Search for the cell housing the specified text and yield its [X, Y] center coordinate. 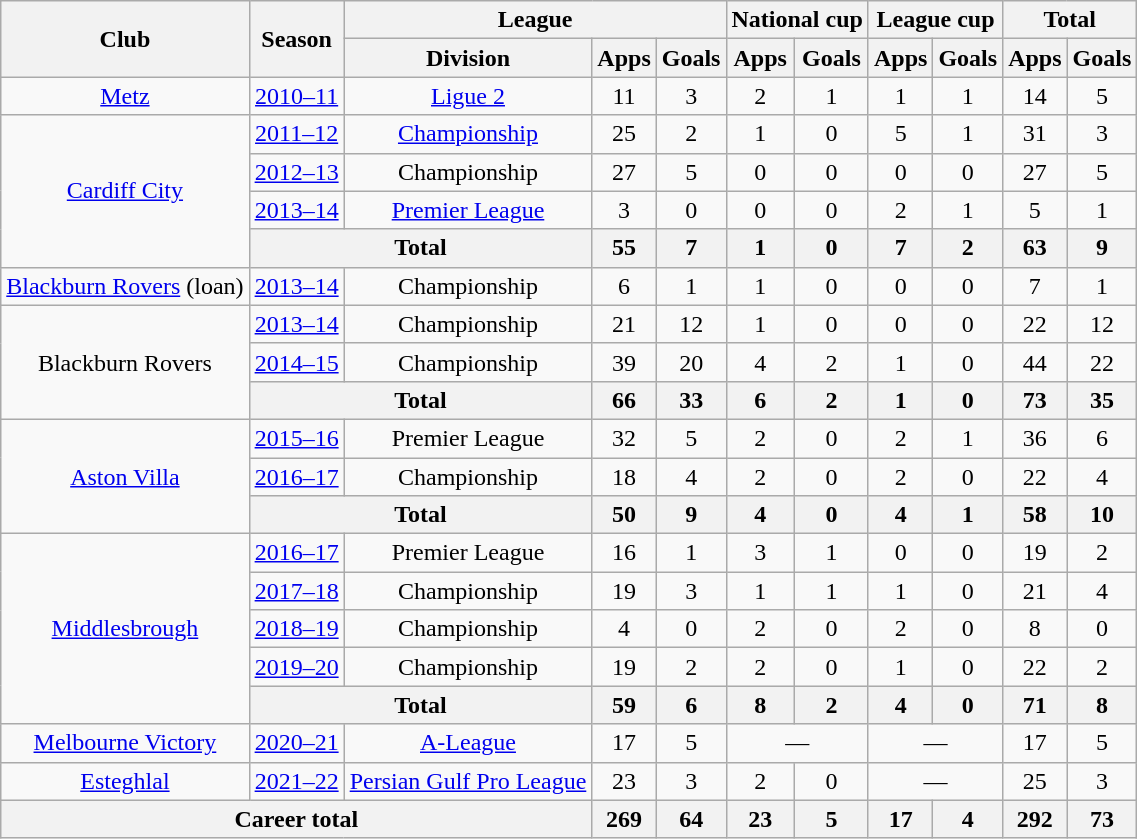
Esteghlal [125, 781]
League [535, 20]
League cup [935, 20]
18 [624, 477]
Career total [296, 819]
Persian Gulf Pro League [468, 781]
269 [624, 819]
Aston Villa [125, 476]
2010–11 [296, 96]
2011–12 [296, 134]
National cup [797, 20]
64 [691, 819]
Blackburn Rovers [125, 362]
16 [624, 553]
Blackburn Rovers (loan) [125, 286]
Division [468, 58]
55 [624, 248]
A-League [468, 743]
63 [1035, 248]
59 [624, 705]
66 [624, 400]
14 [1035, 96]
2020–21 [296, 743]
33 [691, 400]
Melbourne Victory [125, 743]
2017–18 [296, 591]
50 [624, 515]
2014–15 [296, 362]
2018–19 [296, 629]
2021–22 [296, 781]
71 [1035, 705]
31 [1035, 134]
39 [624, 362]
32 [624, 438]
44 [1035, 362]
Metz [125, 96]
Ligue 2 [468, 96]
Cardiff City [125, 191]
20 [691, 362]
Club [125, 39]
36 [1035, 438]
58 [1035, 515]
Season [296, 39]
11 [624, 96]
2019–20 [296, 667]
2012–13 [296, 172]
2015–16 [296, 438]
35 [1102, 400]
10 [1102, 515]
Middlesbrough [125, 629]
292 [1035, 819]
